Output the (x, y) coordinate of the center of the cell containing the given text.  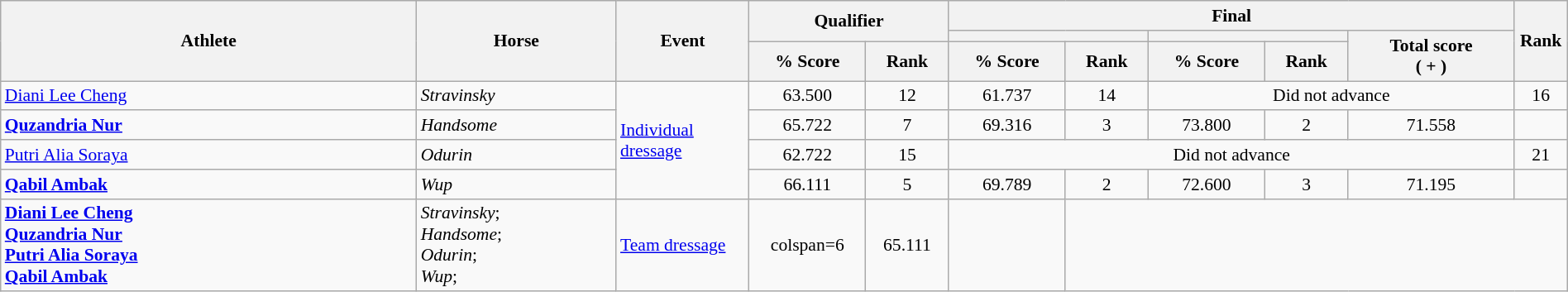
Team dressage (683, 245)
66.111 (807, 184)
Diani Lee Cheng (208, 96)
Qabil Ambak (208, 184)
61.737 (1007, 96)
Stravinsky;Handsome;Odurin;Wup; (516, 245)
71.195 (1431, 184)
Final (1231, 16)
16 (1541, 96)
Stravinsky (516, 96)
63.500 (807, 96)
Horse (516, 41)
65.111 (908, 245)
Qualifier (849, 22)
69.316 (1007, 126)
15 (908, 155)
65.722 (807, 126)
62.722 (807, 155)
Diani Lee ChengQuzandria NurPutri Alia SorayaQabil Ambak (208, 245)
Handsome (516, 126)
12 (908, 96)
Quzandria Nur (208, 126)
Individual dressage (683, 140)
69.789 (1007, 184)
Event (683, 41)
Odurin (516, 155)
14 (1107, 96)
colspan=6 (807, 245)
21 (1541, 155)
Total score( + ) (1431, 56)
5 (908, 184)
7 (908, 126)
71.558 (1431, 126)
72.600 (1207, 184)
Wup (516, 184)
73.800 (1207, 126)
Putri Alia Soraya (208, 155)
Athlete (208, 41)
